Search for the cell housing the specified text and yield its (X, Y) center coordinate. 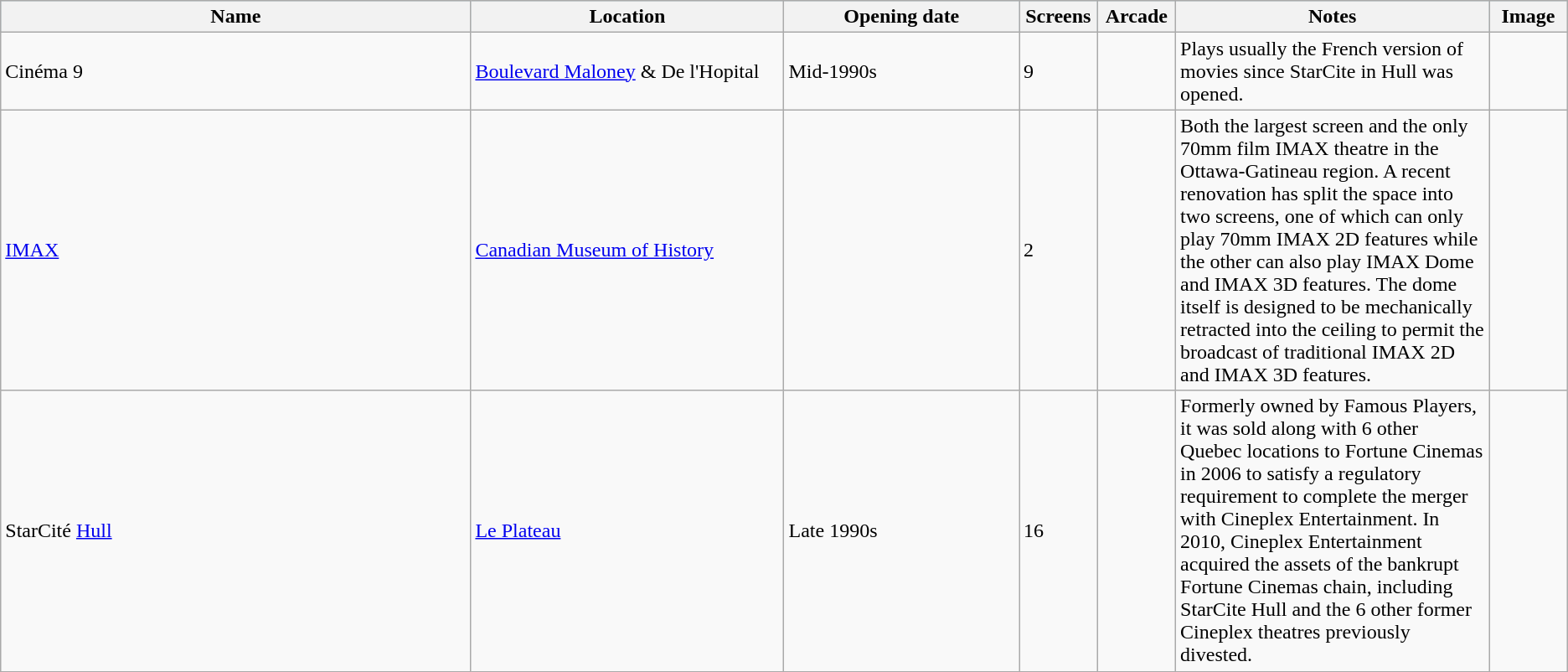
Late 1990s (901, 531)
StarCité Hull (236, 531)
Cinéma 9 (236, 71)
Canadian Museum of History (627, 250)
Name (236, 17)
Opening date (901, 17)
16 (1059, 531)
9 (1059, 71)
Location (627, 17)
Plays usually the French version of movies since StarCite in Hull was opened. (1333, 71)
Boulevard Maloney & De l'Hopital (627, 71)
Le Plateau (627, 531)
2 (1059, 250)
Mid-1990s (901, 71)
Screens (1059, 17)
Notes (1333, 17)
Arcade (1137, 17)
Image (1529, 17)
IMAX (236, 250)
